Search for the cell housing the specified text and yield its [X, Y] center coordinate. 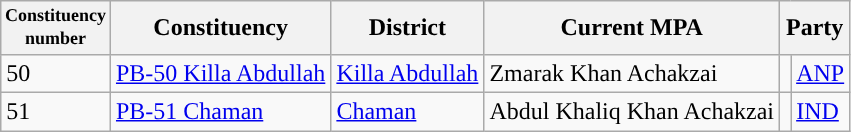
Party [815, 28]
Zmarak Khan Achakzai [632, 73]
PB-50 Killa Abdullah [220, 73]
Constituency number [56, 28]
Killa Abdullah [408, 73]
PB-51 Chaman [220, 111]
IND [820, 111]
Abdul Khaliq Khan Achakzai [632, 111]
District [408, 28]
50 [56, 73]
Current MPA [632, 28]
Constituency [220, 28]
ANP [820, 73]
Chaman [408, 111]
51 [56, 111]
